Determine the [X, Y] coordinate at the center of the cell enclosing the given text.  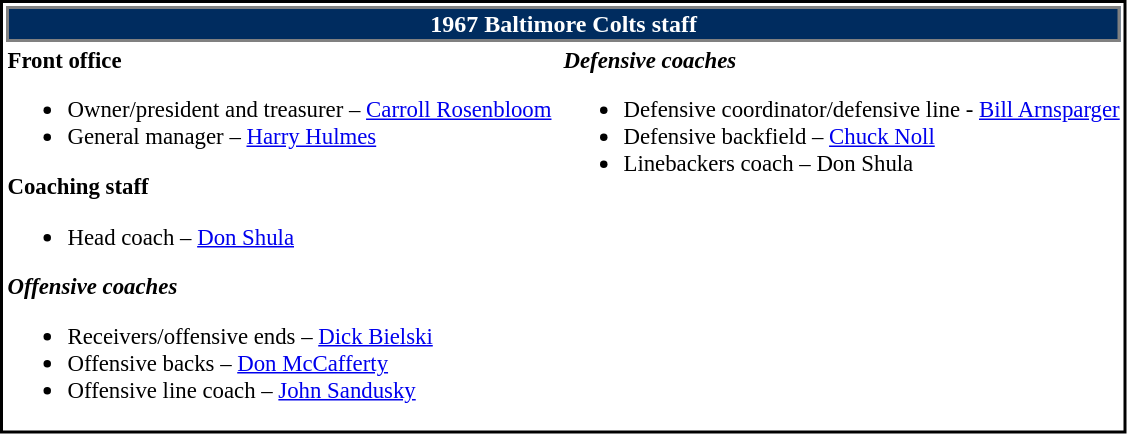
1967 Baltimore Colts staff [564, 24]
Defensive coachesDefensive coordinator/defensive line - Bill ArnspargerDefensive backfield – Chuck NollLinebackers coach – Don Shula [842, 236]
